Identify which cell holds the provided text, then report its [X, Y] central coordinate. 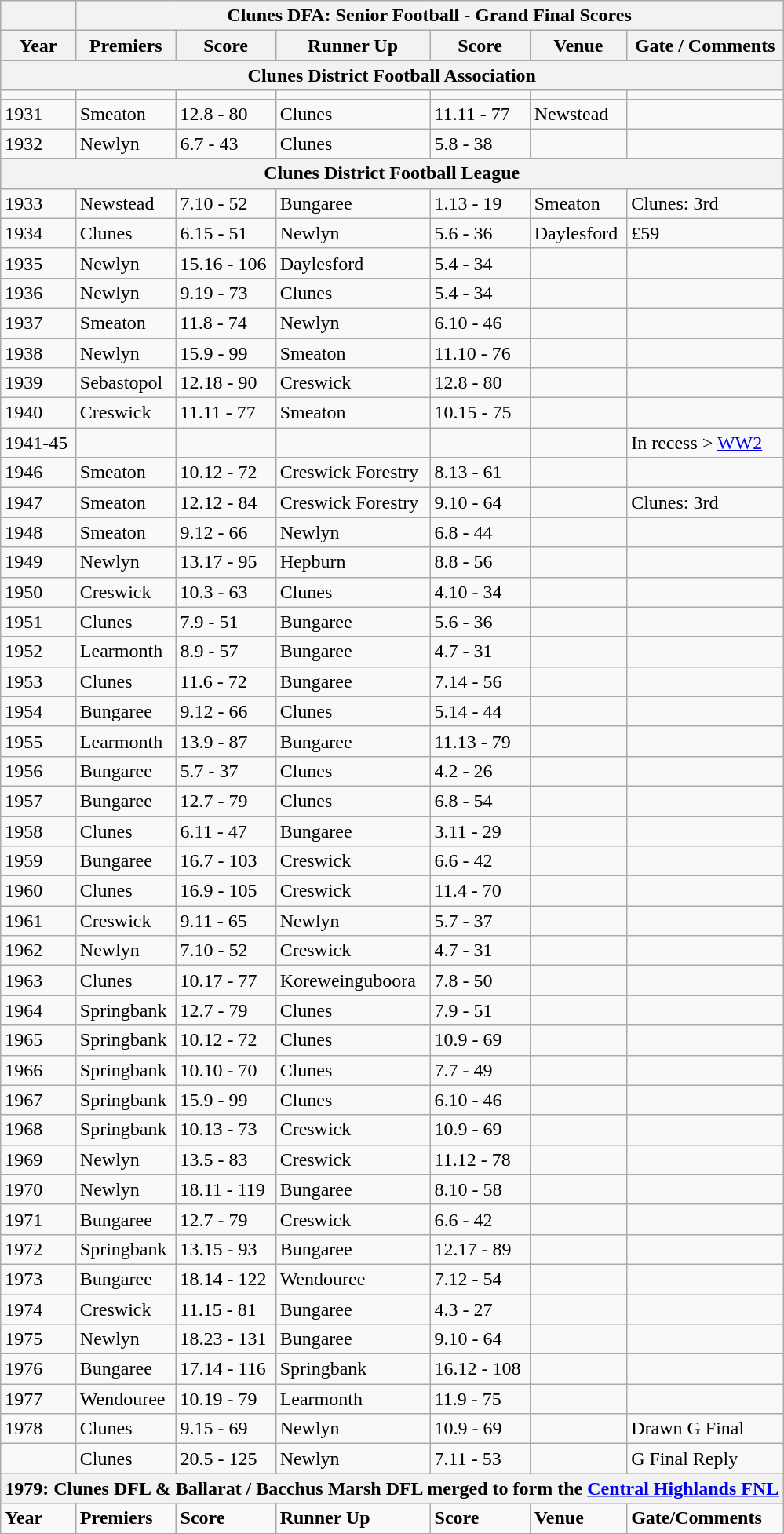
13.17 - 95 [226, 562]
18.23 - 131 [226, 1339]
1973 [38, 1279]
Drawn G Final [705, 1429]
11.9 - 75 [480, 1399]
1939 [38, 383]
18.11 - 119 [226, 1189]
G Final Reply [705, 1459]
9.11 - 65 [226, 921]
1964 [38, 1010]
1.13 - 19 [480, 203]
10.15 - 75 [480, 413]
1947 [38, 502]
10.3 - 63 [226, 592]
1975 [38, 1339]
12.18 - 90 [226, 383]
1931 [38, 114]
1950 [38, 592]
1941-45 [38, 443]
Clunes District Football League [392, 173]
1974 [38, 1309]
1965 [38, 1040]
13.5 - 83 [226, 1160]
6.11 - 47 [226, 831]
7.12 - 54 [480, 1279]
1946 [38, 473]
1932 [38, 144]
10.17 - 77 [226, 981]
6.8 - 54 [480, 801]
12.12 - 84 [226, 502]
9.15 - 69 [226, 1429]
1976 [38, 1369]
10.10 - 70 [226, 1070]
1957 [38, 801]
5.8 - 38 [480, 144]
1933 [38, 203]
11.10 - 76 [480, 352]
17.14 - 116 [226, 1369]
16.12 - 108 [480, 1369]
20.5 - 125 [226, 1459]
1967 [38, 1100]
1961 [38, 921]
1953 [38, 681]
18.14 - 122 [226, 1279]
8.10 - 58 [480, 1189]
11.4 - 70 [480, 891]
1952 [38, 652]
1949 [38, 562]
8.8 - 56 [480, 562]
4.2 - 26 [480, 771]
13.9 - 87 [226, 741]
16.9 - 105 [226, 891]
Gate / Comments [705, 46]
4.3 - 27 [480, 1309]
Hepburn [353, 562]
1937 [38, 323]
1940 [38, 413]
1955 [38, 741]
12.17 - 89 [480, 1249]
1938 [38, 352]
1970 [38, 1189]
1966 [38, 1070]
8.9 - 57 [226, 652]
8.13 - 61 [480, 473]
7.7 - 49 [480, 1070]
11.12 - 78 [480, 1160]
1960 [38, 891]
1979: Clunes DFL & Ballarat / Bacchus Marsh DFL merged to form the Central Highlands FNL [392, 1488]
1935 [38, 263]
1969 [38, 1160]
1958 [38, 831]
1956 [38, 771]
7.14 - 56 [480, 681]
11.13 - 79 [480, 741]
10.13 - 73 [226, 1130]
Koreweinguboora [353, 981]
11.15 - 81 [226, 1309]
1963 [38, 981]
In recess > WW2 [705, 443]
1977 [38, 1399]
1971 [38, 1219]
1934 [38, 233]
7.11 - 53 [480, 1459]
Clunes District Football Association [392, 75]
15.16 - 106 [226, 263]
9.19 - 73 [226, 293]
Sebastopol [126, 383]
4.10 - 34 [480, 592]
1978 [38, 1429]
1948 [38, 532]
11.8 - 74 [226, 323]
11.6 - 72 [226, 681]
Clunes DFA: Senior Football - Grand Final Scores [428, 16]
1936 [38, 293]
1959 [38, 861]
13.15 - 93 [226, 1249]
6.8 - 44 [480, 532]
1972 [38, 1249]
1962 [38, 951]
3.11 - 29 [480, 831]
16.7 - 103 [226, 861]
7.8 - 50 [480, 981]
6.15 - 51 [226, 233]
1954 [38, 711]
1968 [38, 1130]
5.14 - 44 [480, 711]
1951 [38, 622]
Gate/Comments [705, 1518]
£59 [705, 233]
10.19 - 79 [226, 1399]
6.7 - 43 [226, 144]
